Return (X, Y) of the center of cell containing provided text 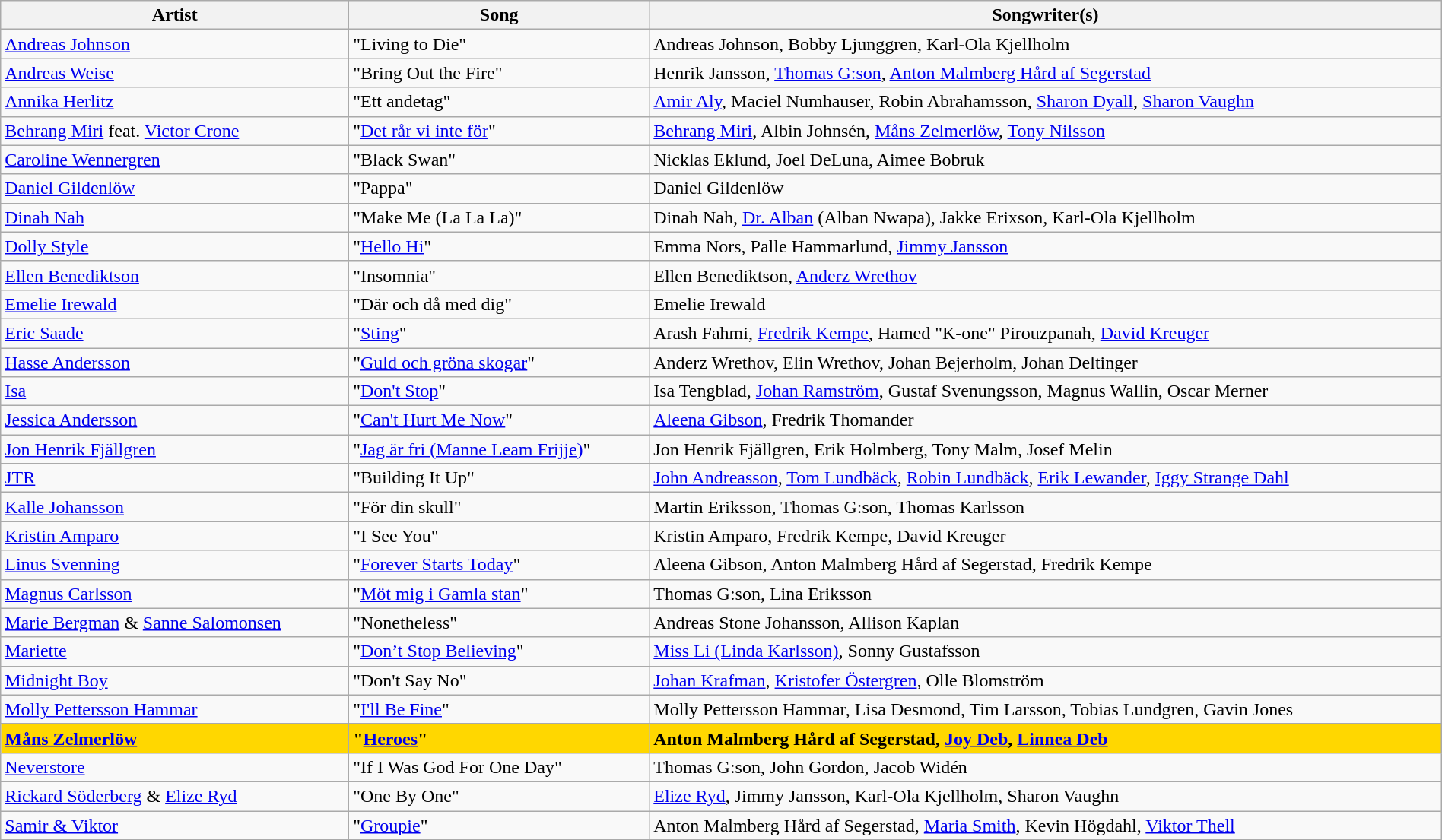
Samir & Viktor (175, 825)
Henrik Jansson, Thomas G:son, Anton Malmberg Hård af Segerstad (1045, 73)
"Det rår vi inte för" (499, 131)
"If I Was God For One Day" (499, 767)
"Building It Up" (499, 478)
"Can't Hurt Me Now" (499, 420)
"Heroes" (499, 738)
"Groupie" (499, 825)
Måns Zelmerlöw (175, 738)
"Don't Stop" (499, 391)
"Don’t Stop Believing" (499, 651)
JTR (175, 478)
Miss Li (Linda Karlsson), Sonny Gustafsson (1045, 651)
Emma Nors, Palle Hammarlund, Jimmy Jansson (1045, 246)
Andreas Stone Johansson, Allison Kaplan (1045, 623)
Annika Herlitz (175, 102)
"Forever Starts Today" (499, 565)
Artist (175, 15)
Jon Henrik Fjällgren, Erik Holmberg, Tony Malm, Josef Melin (1045, 449)
Aleena Gibson, Fredrik Thomander (1045, 420)
Ellen Benediktson, Anderz Wrethov (1045, 275)
Ellen Benediktson (175, 275)
Jon Henrik Fjällgren (175, 449)
Rickard Söderberg & Elize Ryd (175, 796)
"Black Swan" (499, 160)
Thomas G:son, John Gordon, Jacob Widén (1045, 767)
Isa Tengblad, Johan Ramström, Gustaf Svenungsson, Magnus Wallin, Oscar Merner (1045, 391)
Hasse Andersson (175, 363)
Behrang Miri, Albin Johnsén, Måns Zelmerlöw, Tony Nilsson (1045, 131)
Kristin Amparo (175, 536)
"Ett andetag" (499, 102)
"Make Me (La La La)" (499, 217)
Behrang Miri feat. Victor Crone (175, 131)
Marie Bergman & Sanne Salomonsen (175, 623)
Magnus Carlsson (175, 594)
Dinah Nah (175, 217)
Song (499, 15)
Arash Fahmi, Fredrik Kempe, Hamed "K-one" Pirouzpanah, David Kreuger (1045, 333)
"Möt mig i Gamla stan" (499, 594)
Anderz Wrethov, Elin Wrethov, Johan Bejerholm, Johan Deltinger (1045, 363)
Midnight Boy (175, 680)
"One By One" (499, 796)
"I See You" (499, 536)
Molly Pettersson Hammar, Lisa Desmond, Tim Larsson, Tobias Lundgren, Gavin Jones (1045, 709)
"Don't Say No" (499, 680)
Isa (175, 391)
Kalle Johansson (175, 507)
"Jag är fri (Manne Leam Frijje)" (499, 449)
"Bring Out the Fire" (499, 73)
Amir Aly, Maciel Numhauser, Robin Abrahamsson, Sharon Dyall, Sharon Vaughn (1045, 102)
"Nonetheless" (499, 623)
Molly Pettersson Hammar (175, 709)
"Där och då med dig" (499, 304)
"Guld och gröna skogar" (499, 363)
Linus Svenning (175, 565)
Neverstore (175, 767)
Thomas G:son, Lina Eriksson (1045, 594)
"För din skull" (499, 507)
Caroline Wennergren (175, 160)
Jessica Andersson (175, 420)
Elize Ryd, Jimmy Jansson, Karl-Ola Kjellholm, Sharon Vaughn (1045, 796)
Andreas Johnson (175, 44)
Aleena Gibson, Anton Malmberg Hård af Segerstad, Fredrik Kempe (1045, 565)
Andreas Weise (175, 73)
Anton Malmberg Hård af Segerstad, Maria Smith, Kevin Högdahl, Viktor Thell (1045, 825)
Mariette (175, 651)
"Pappa" (499, 189)
"I'll Be Fine" (499, 709)
Kristin Amparo, Fredrik Kempe, David Kreuger (1045, 536)
John Andreasson, Tom Lundbäck, Robin Lundbäck, Erik Lewander, Iggy Strange Dahl (1045, 478)
Songwriter(s) (1045, 15)
Anton Malmberg Hård af Segerstad, Joy Deb, Linnea Deb (1045, 738)
Andreas Johnson, Bobby Ljunggren, Karl-Ola Kjellholm (1045, 44)
"Sting" (499, 333)
Martin Eriksson, Thomas G:son, Thomas Karlsson (1045, 507)
Johan Krafman, Kristofer Östergren, Olle Blomström (1045, 680)
Nicklas Eklund, Joel DeLuna, Aimee Bobruk (1045, 160)
Dinah Nah, Dr. Alban (Alban Nwapa), Jakke Erixson, Karl-Ola Kjellholm (1045, 217)
"Hello Hi" (499, 246)
Eric Saade (175, 333)
"Living to Die" (499, 44)
Dolly Style (175, 246)
"Insomnia" (499, 275)
